Output the [x, y] coordinate of the center of the cell containing the given text.  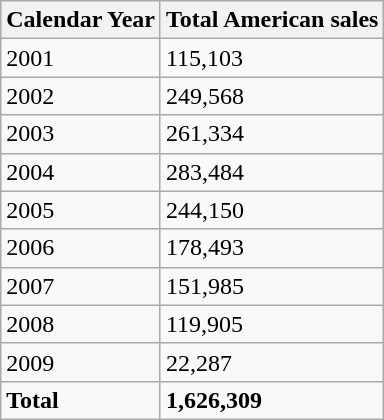
249,568 [272, 96]
2005 [81, 210]
2004 [81, 172]
261,334 [272, 134]
178,493 [272, 248]
Total American sales [272, 20]
244,150 [272, 210]
2007 [81, 286]
2006 [81, 248]
2009 [81, 362]
2001 [81, 58]
151,985 [272, 286]
2008 [81, 324]
Calendar Year [81, 20]
115,103 [272, 58]
22,287 [272, 362]
Total [81, 400]
2003 [81, 134]
283,484 [272, 172]
1,626,309 [272, 400]
119,905 [272, 324]
2002 [81, 96]
